Extract the (x, y) coordinate from the center of the cell holding the provided text.  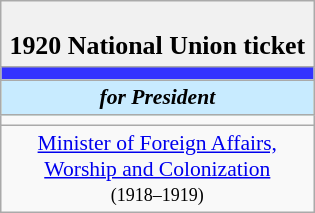
for President (158, 98)
Minister of Foreign Affairs,Worship and Colonization(1918–1919) (158, 170)
1920 National Union ticket (158, 34)
